Determine the (x, y) coordinate at the center of the cell enclosing the given text.  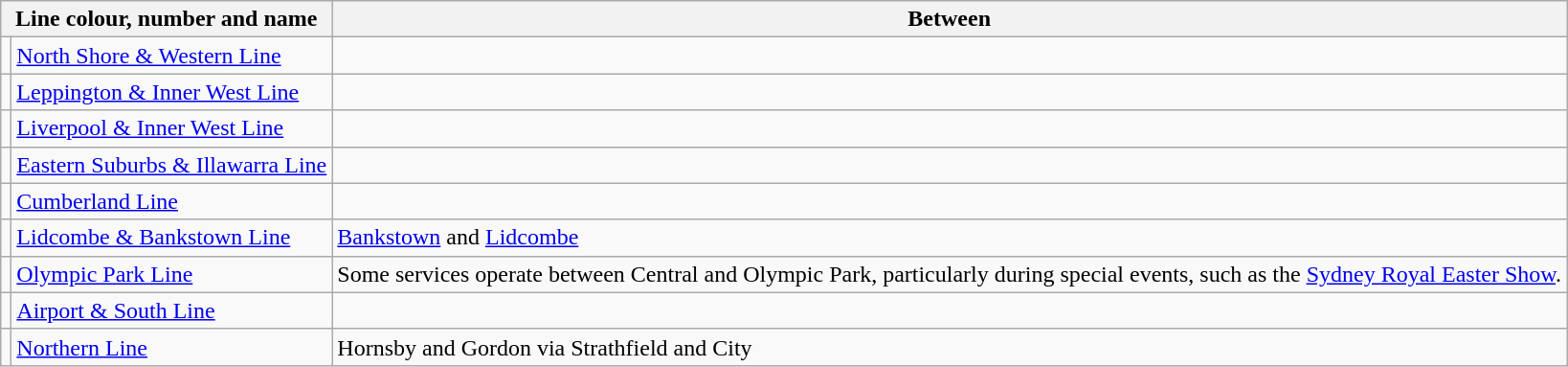
Liverpool & Inner West Line (172, 128)
Olympic Park Line (172, 274)
Leppington & Inner West Line (172, 92)
Eastern Suburbs & Illawarra Line (172, 165)
Northern Line (172, 347)
North Shore & Western Line (172, 56)
Some services operate between Central and Olympic Park, particularly during special events, such as the Sydney Royal Easter Show. (950, 274)
Lidcombe & Bankstown Line (172, 238)
Cumberland Line (172, 201)
Between (950, 19)
Hornsby and Gordon via Strathfield and City (950, 347)
Bankstown and Lidcombe (950, 238)
Airport & South Line (172, 310)
Line colour, number and name (167, 19)
